Output the [X, Y] coordinate of the center of the cell containing the given text.  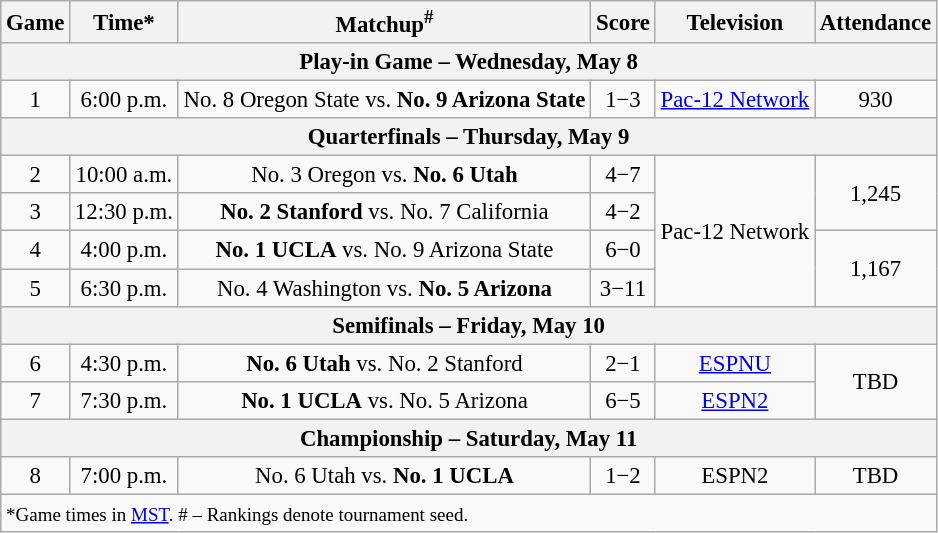
12:30 p.m. [124, 213]
ESPNU [734, 363]
Game [36, 22]
1−3 [624, 100]
No. 3 Oregon vs. No. 6 Utah [384, 175]
Play-in Game – Wednesday, May 8 [469, 62]
7:30 p.m. [124, 400]
5 [36, 288]
Quarterfinals – Thursday, May 9 [469, 137]
No. 4 Washington vs. No. 5 Arizona [384, 288]
7:00 p.m. [124, 476]
Television [734, 22]
No. 8 Oregon State vs. No. 9 Arizona State [384, 100]
1 [36, 100]
3−11 [624, 288]
3 [36, 213]
Attendance [876, 22]
4−2 [624, 213]
Semifinals – Friday, May 10 [469, 325]
Championship – Saturday, May 11 [469, 438]
No. 6 Utah vs. No. 2 Stanford [384, 363]
1,167 [876, 268]
6 [36, 363]
No. 1 UCLA vs. No. 5 Arizona [384, 400]
No. 2 Stanford vs. No. 7 California [384, 213]
6−5 [624, 400]
4:00 p.m. [124, 250]
1−2 [624, 476]
1,245 [876, 194]
8 [36, 476]
*Game times in MST. # – Rankings denote tournament seed. [469, 513]
Matchup# [384, 22]
6:00 p.m. [124, 100]
4 [36, 250]
4:30 p.m. [124, 363]
Time* [124, 22]
7 [36, 400]
2 [36, 175]
2−1 [624, 363]
10:00 a.m. [124, 175]
6:30 p.m. [124, 288]
930 [876, 100]
No. 1 UCLA vs. No. 9 Arizona State [384, 250]
Score [624, 22]
4−7 [624, 175]
6−0 [624, 250]
No. 6 Utah vs. No. 1 UCLA [384, 476]
